For the text-containing cell, return its midpoint in (x, y) coordinate format. 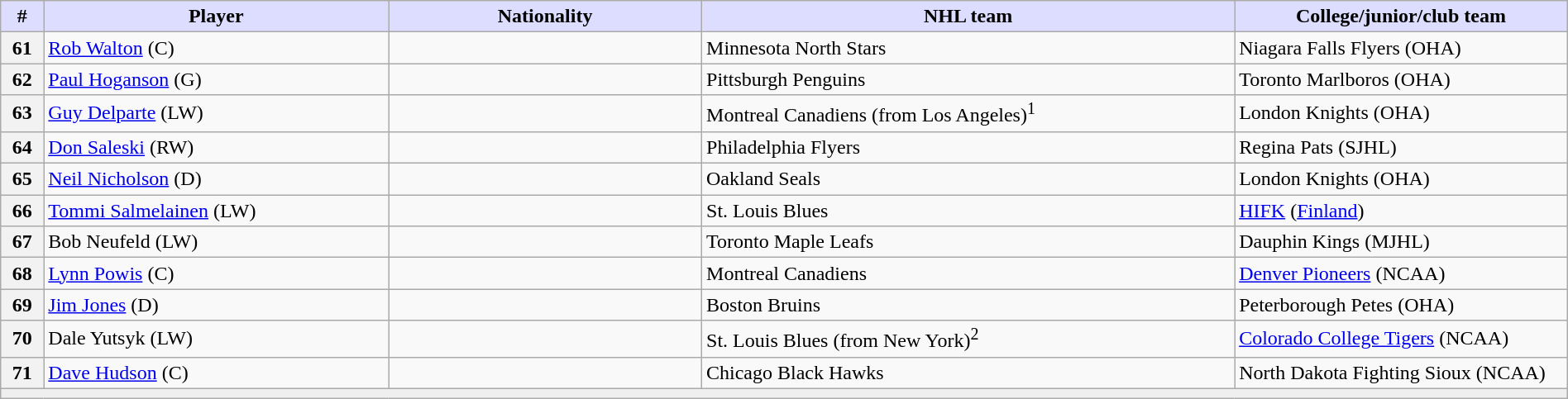
65 (22, 179)
Dale Yutsyk (LW) (217, 339)
64 (22, 147)
HIFK (Finland) (1401, 211)
Dave Hudson (C) (217, 373)
Oakland Seals (968, 179)
Montreal Canadiens (from Los Angeles)1 (968, 114)
Player (217, 17)
Chicago Black Hawks (968, 373)
66 (22, 211)
Paul Hoganson (G) (217, 79)
Minnesota North Stars (968, 48)
62 (22, 79)
Bob Neufeld (LW) (217, 242)
Boston Bruins (968, 305)
Niagara Falls Flyers (OHA) (1401, 48)
Montreal Canadiens (968, 273)
Peterborough Petes (OHA) (1401, 305)
63 (22, 114)
St. Louis Blues (968, 211)
NHL team (968, 17)
Toronto Marlboros (OHA) (1401, 79)
Pittsburgh Penguins (968, 79)
St. Louis Blues (from New York)2 (968, 339)
Nationality (546, 17)
Denver Pioneers (NCAA) (1401, 273)
Colorado College Tigers (NCAA) (1401, 339)
Dauphin Kings (MJHL) (1401, 242)
College/junior/club team (1401, 17)
Philadelphia Flyers (968, 147)
67 (22, 242)
North Dakota Fighting Sioux (NCAA) (1401, 373)
71 (22, 373)
Jim Jones (D) (217, 305)
Toronto Maple Leafs (968, 242)
# (22, 17)
Guy Delparte (LW) (217, 114)
Neil Nicholson (D) (217, 179)
Regina Pats (SJHL) (1401, 147)
61 (22, 48)
68 (22, 273)
Rob Walton (C) (217, 48)
70 (22, 339)
Don Saleski (RW) (217, 147)
Tommi Salmelainen (LW) (217, 211)
Lynn Powis (C) (217, 273)
69 (22, 305)
